Return the (x, y) coordinate for the center point of the cell that contains the specified text.  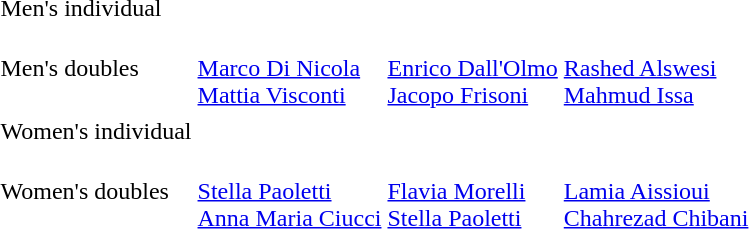
Enrico Dall'OlmoJacopo Frisoni (472, 68)
Marco Di NicolaMattia Visconti (290, 68)
